Capture the cell that displays the provided text and extract its [x, y] central coordinate. 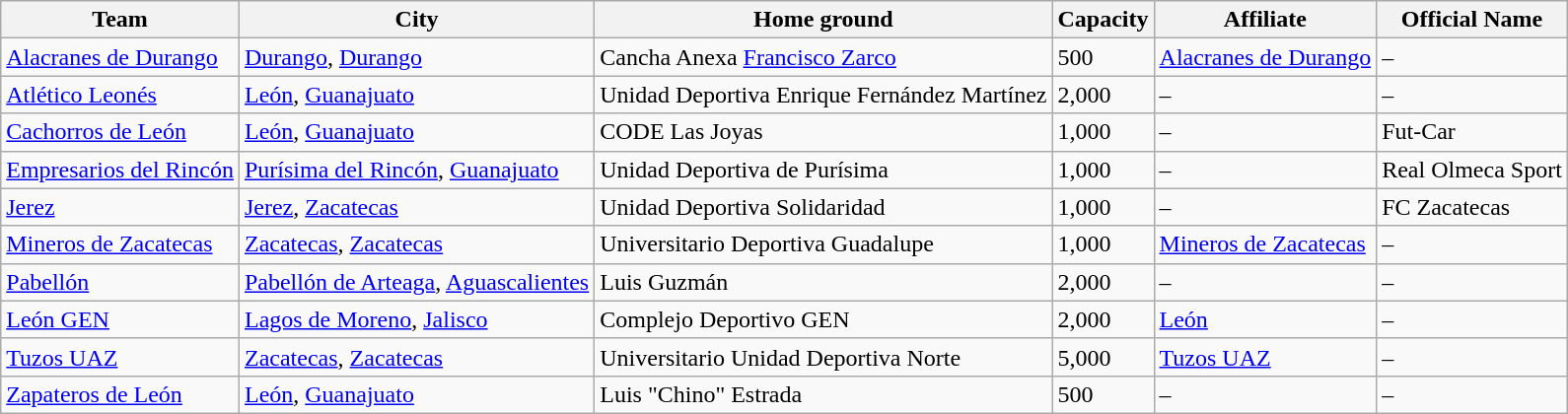
Affiliate [1265, 20]
City [416, 20]
Atlético Leonés [120, 95]
Cancha Anexa Francisco Zarco [823, 57]
León GEN [120, 319]
Home ground [823, 20]
Complejo Deportivo GEN [823, 319]
Capacity [1103, 20]
Luis Guzmán [823, 282]
5,000 [1103, 357]
Universitario Unidad Deportiva Norte [823, 357]
Durango, Durango [416, 57]
Pabellón [120, 282]
CODE Las Joyas [823, 132]
Zapateros de León [120, 394]
Jerez, Zacatecas [416, 207]
Official Name [1472, 20]
Lagos de Moreno, Jalisco [416, 319]
FC Zacatecas [1472, 207]
Unidad Deportiva de Purísima [823, 170]
Luis "Chino" Estrada [823, 394]
León [1265, 319]
Unidad Deportiva Enrique Fernández Martínez [823, 95]
Pabellón de Arteaga, Aguascalientes [416, 282]
Unidad Deportiva Solidaridad [823, 207]
Fut-Car [1472, 132]
Cachorros de León [120, 132]
Team [120, 20]
Empresarios del Rincón [120, 170]
Real Olmeca Sport [1472, 170]
Purísima del Rincón, Guanajuato [416, 170]
Jerez [120, 207]
Universitario Deportiva Guadalupe [823, 244]
